Scan for the cell matching the given text and deliver its [X, Y] coordinate at center. 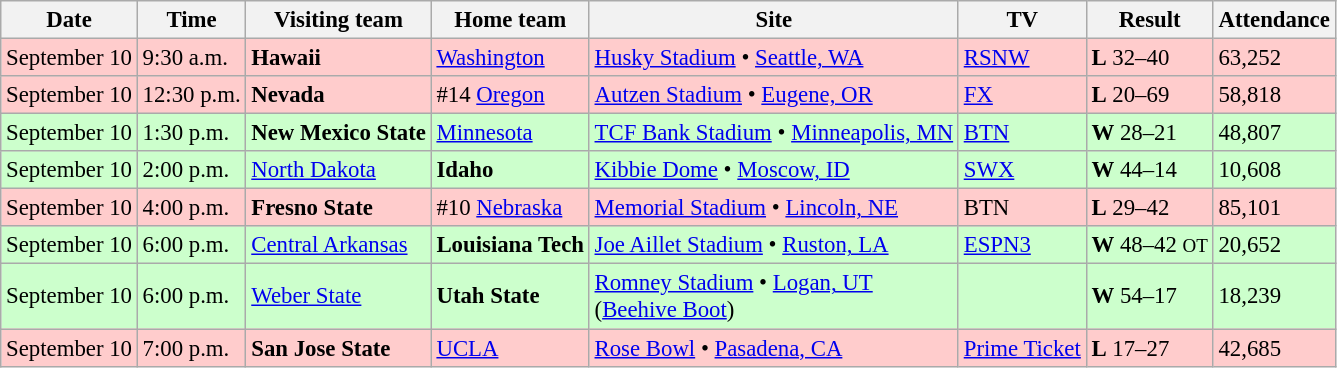
North Dakota [338, 170]
L 20–69 [1150, 95]
Autzen Stadium • Eugene, OR [774, 95]
Site [774, 20]
Hawaii [338, 58]
Nevada [338, 95]
L 29–42 [1150, 208]
42,685 [1274, 348]
58,818 [1274, 95]
4:00 p.m. [192, 208]
#14 Oregon [510, 95]
SWX [1022, 170]
TCF Bank Stadium • Minneapolis, MN [774, 133]
RSNW [1022, 58]
20,652 [1274, 245]
W 54–17 [1150, 296]
Kibbie Dome • Moscow, ID [774, 170]
Visiting team [338, 20]
9:30 a.m. [192, 58]
Utah State [510, 296]
Idaho [510, 170]
#10 Nebraska [510, 208]
85,101 [1274, 208]
W 48–42 OT [1150, 245]
Rose Bowl • Pasadena, CA [774, 348]
18,239 [1274, 296]
L 17–27 [1150, 348]
Central Arkansas [338, 245]
FX [1022, 95]
Louisiana Tech [510, 245]
Time [192, 20]
ESPN3 [1022, 245]
Fresno State [338, 208]
New Mexico State [338, 133]
Home team [510, 20]
63,252 [1274, 58]
Minnesota [510, 133]
L 32–40 [1150, 58]
San Jose State [338, 348]
Weber State [338, 296]
Result [1150, 20]
Date [69, 20]
Joe Aillet Stadium • Ruston, LA [774, 245]
W 28–21 [1150, 133]
12:30 p.m. [192, 95]
1:30 p.m. [192, 133]
48,807 [1274, 133]
Prime Ticket [1022, 348]
Husky Stadium • Seattle, WA [774, 58]
Romney Stadium • Logan, UT(Beehive Boot) [774, 296]
W 44–14 [1150, 170]
Memorial Stadium • Lincoln, NE [774, 208]
TV [1022, 20]
Attendance [1274, 20]
UCLA [510, 348]
Washington [510, 58]
7:00 p.m. [192, 348]
10,608 [1274, 170]
2:00 p.m. [192, 170]
